Locate the cell with the specified text and output its (x, y) center coordinate. 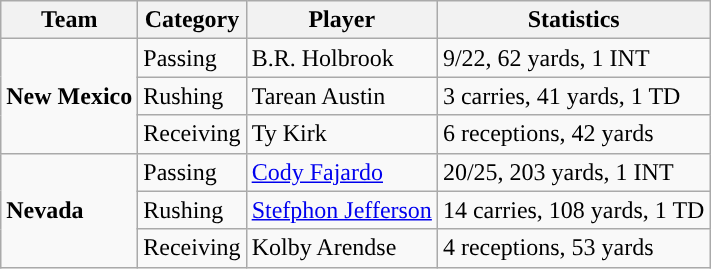
Ty Kirk (342, 134)
14 carries, 108 yards, 1 TD (574, 210)
Category (192, 20)
New Mexico (70, 96)
Player (342, 20)
9/22, 62 yards, 1 INT (574, 58)
Statistics (574, 20)
Nevada (70, 210)
Cody Fajardo (342, 172)
Kolby Arendse (342, 248)
B.R. Holbrook (342, 58)
20/25, 203 yards, 1 INT (574, 172)
Team (70, 20)
6 receptions, 42 yards (574, 134)
3 carries, 41 yards, 1 TD (574, 96)
Tarean Austin (342, 96)
Stefphon Jefferson (342, 210)
4 receptions, 53 yards (574, 248)
